Output the (x, y) coordinate of the center of the cell containing the given text.  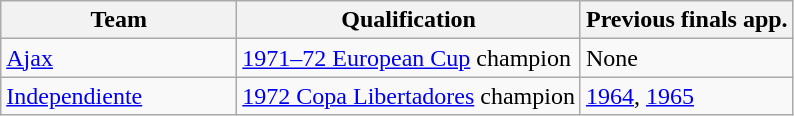
Team (119, 20)
Ajax (119, 58)
Previous finals app. (686, 20)
1964, 1965 (686, 96)
None (686, 58)
Independiente (119, 96)
1972 Copa Libertadores champion (409, 96)
1971–72 European Cup champion (409, 58)
Qualification (409, 20)
